Search for the cell housing the specified text and yield its [x, y] center coordinate. 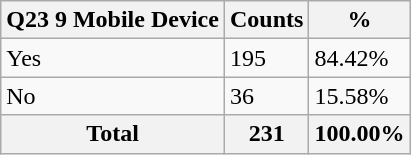
% [360, 20]
Yes [113, 58]
100.00% [360, 134]
15.58% [360, 96]
231 [266, 134]
84.42% [360, 58]
No [113, 96]
Counts [266, 20]
195 [266, 58]
Total [113, 134]
Q23 9 Mobile Device [113, 20]
36 [266, 96]
